For the text-containing cell, return its midpoint in (X, Y) coordinate format. 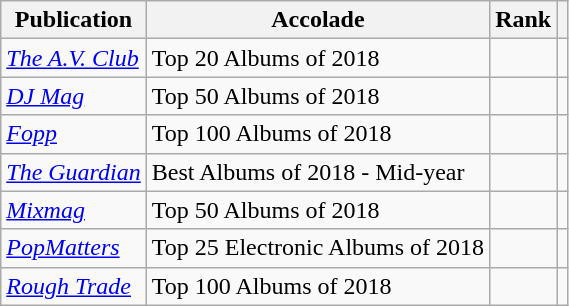
Publication (74, 20)
Best Albums of 2018 - Mid-year (318, 172)
The Guardian (74, 172)
Accolade (318, 20)
Top 20 Albums of 2018 (318, 58)
Rank (524, 20)
Top 25 Electronic Albums of 2018 (318, 248)
Fopp (74, 134)
Rough Trade (74, 286)
PopMatters (74, 248)
The A.V. Club (74, 58)
DJ Mag (74, 96)
Mixmag (74, 210)
